Determine the (X, Y) coordinate at the center of the cell enclosing the given text.  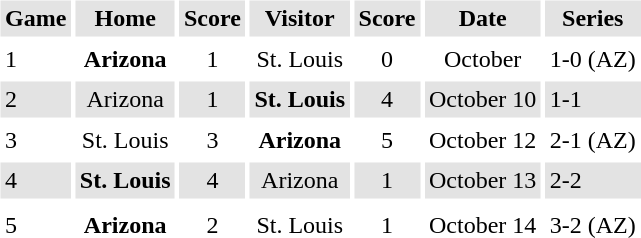
Home (125, 18)
2 (35, 100)
1-0 (AZ) (592, 59)
2-2 (592, 180)
October 13 (482, 180)
Date (482, 18)
Visitor (300, 18)
Game (35, 18)
1-1 (592, 100)
October 12 (482, 140)
5 (387, 140)
2-1 (AZ) (592, 140)
0 (387, 59)
October (482, 59)
Series (592, 18)
October 10 (482, 100)
